Provide the [x, y] coordinate of the cell's center where the given text is located.  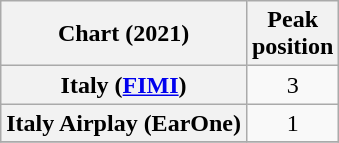
3 [292, 85]
Peakposition [292, 34]
1 [292, 123]
Italy Airplay (EarOne) [124, 123]
Italy (FIMI) [124, 85]
Chart (2021) [124, 34]
